Search for the cell housing the specified text and yield its [X, Y] center coordinate. 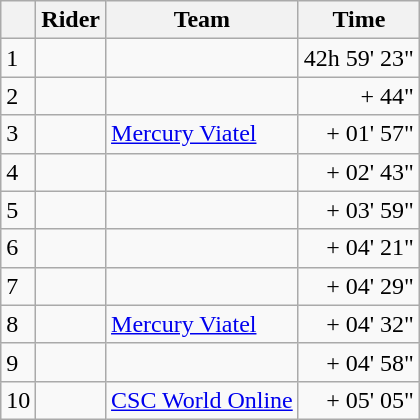
9 [18, 362]
+ 03' 59" [358, 210]
4 [18, 172]
+ 44" [358, 96]
+ 04' 29" [358, 286]
CSC World Online [202, 400]
6 [18, 248]
2 [18, 96]
3 [18, 134]
7 [18, 286]
42h 59' 23" [358, 58]
Team [202, 20]
Rider [71, 20]
+ 04' 32" [358, 324]
5 [18, 210]
8 [18, 324]
+ 02' 43" [358, 172]
+ 01' 57" [358, 134]
+ 04' 58" [358, 362]
10 [18, 400]
+ 04' 21" [358, 248]
Time [358, 20]
+ 05' 05" [358, 400]
1 [18, 58]
